Return the [x, y] coordinate for the center point of the cell that contains the specified text.  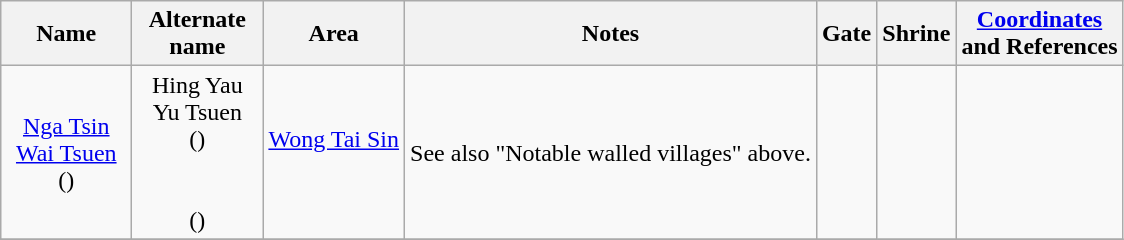
See also "Notable walled villages" above. [611, 152]
Alternate name [198, 34]
Nga Tsin Wai Tsuen() [66, 152]
Area [334, 34]
Shrine [916, 34]
Coordinatesand References [1040, 34]
Gate [846, 34]
Notes [611, 34]
Wong Tai Sin [334, 152]
Hing Yau Yu Tsuen()() [198, 152]
Name [66, 34]
